For the text-containing cell, return its midpoint in [x, y] coordinate format. 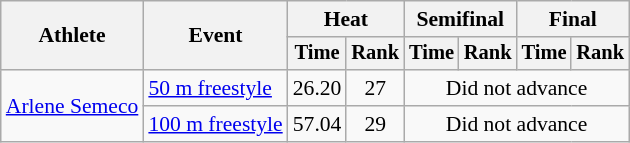
100 m freestyle [215, 124]
27 [375, 88]
Heat [346, 19]
Final [573, 19]
50 m freestyle [215, 88]
57.04 [318, 124]
Athlete [72, 36]
Arlene Semeco [72, 106]
Event [215, 36]
29 [375, 124]
Semifinal [460, 19]
26.20 [318, 88]
